Provide the [x, y] coordinate of the cell's center where the given text is located.  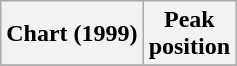
Peakposition [189, 34]
Chart (1999) [72, 34]
